From the cell containing the given text, extract its center point as [x, y] coordinate. 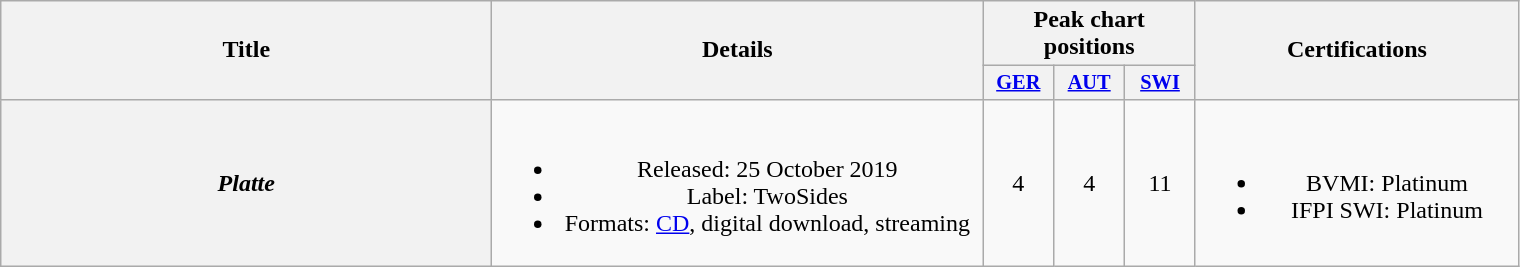
Peak chart positions [1090, 34]
Details [738, 50]
Certifications [1356, 50]
Released: 25 October 2019Label: TwoSidesFormats: CD, digital download, streaming [738, 182]
Platte [246, 182]
AUT [1090, 83]
GER [1018, 83]
11 [1160, 182]
SWI [1160, 83]
BVMI: PlatinumIFPI SWI: Platinum [1356, 182]
Title [246, 50]
